Search for the cell housing the specified text and yield its (x, y) center coordinate. 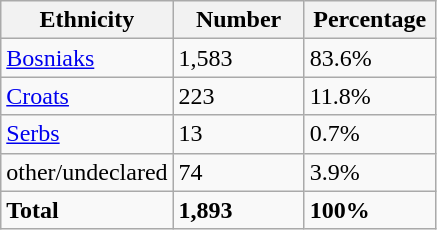
83.6% (370, 58)
74 (238, 172)
1,583 (238, 58)
Bosniaks (87, 58)
other/undeclared (87, 172)
Serbs (87, 134)
100% (370, 210)
Total (87, 210)
3.9% (370, 172)
13 (238, 134)
Percentage (370, 20)
223 (238, 96)
0.7% (370, 134)
1,893 (238, 210)
11.8% (370, 96)
Ethnicity (87, 20)
Croats (87, 96)
Number (238, 20)
